Identify which cell holds the provided text, then report its (X, Y) central coordinate. 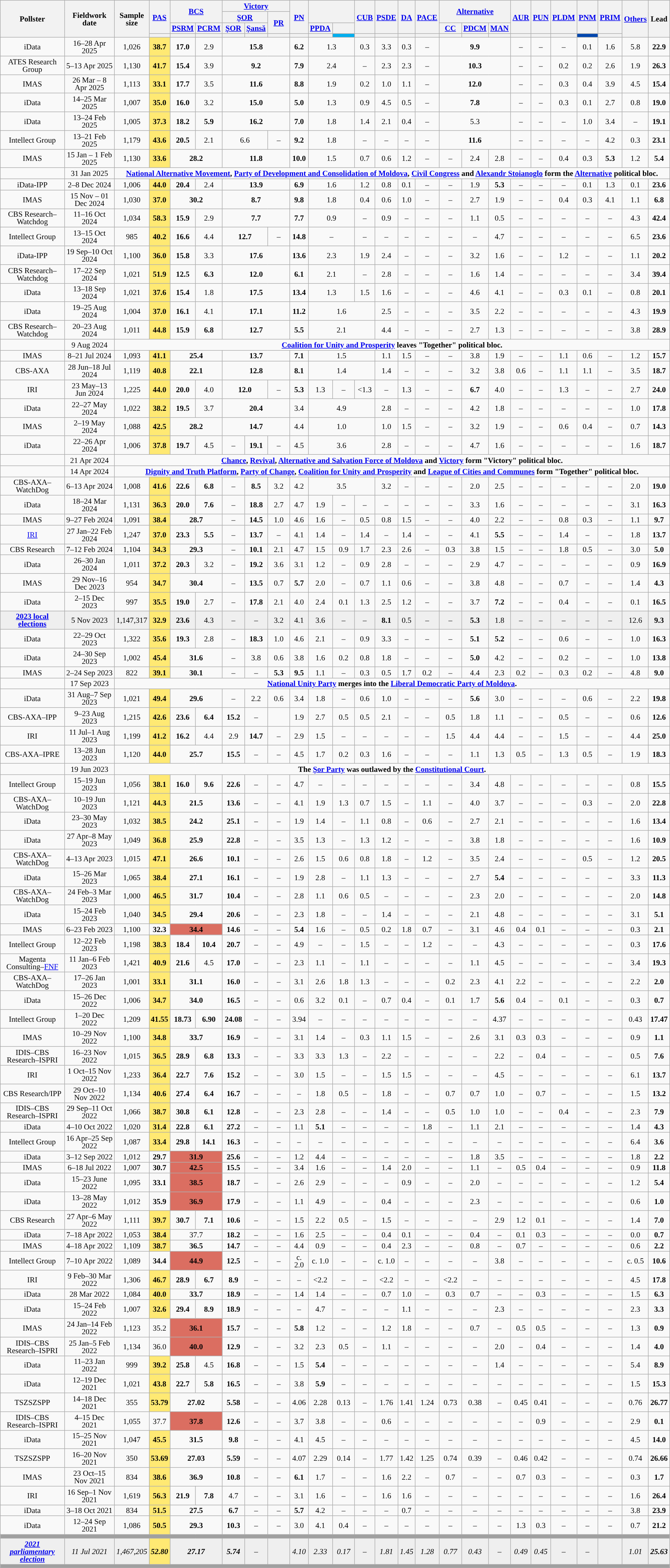
1,113 (132, 84)
31.7 (196, 896)
32.6 (159, 1309)
27.02 (196, 1402)
Pollster (32, 19)
1,055 (132, 1421)
41.6 (159, 486)
25.8 (183, 1365)
AUR (521, 17)
22.9 (659, 47)
2–8 Dec 2024 (89, 184)
13.9 (256, 184)
10–19 Jun 2023 (89, 803)
52.80 (159, 1552)
PSRM (183, 28)
29.7 (159, 1157)
13.5 (256, 583)
7–10 Apr 2022 (89, 1261)
10.8 (234, 1477)
1,421 (132, 963)
15–24 Feb 2023 (89, 914)
1,004 (132, 311)
13–15 Oct 2024 (89, 237)
23.9 (659, 1510)
40.6 (159, 1093)
6.5 (635, 237)
17 Sep 2023 (89, 684)
19.7 (183, 445)
3–12 Sep 2022 (89, 1157)
38.1 (159, 784)
2–19 May 2024 (89, 426)
2.29 (321, 1458)
11–23 Jan 2022 (89, 1365)
20.2 (659, 255)
14 Apr 2024 (89, 471)
35.0 (159, 103)
16.8 (234, 1365)
1,032 (132, 821)
25.1 (234, 821)
8.7 (256, 199)
1,065 (132, 877)
1,034 (132, 218)
3–18 Oct 2021 (89, 1510)
1,008 (132, 486)
9 Aug 2024 (89, 345)
27 Apr–6 May 2022 (89, 1220)
37.3 (159, 121)
1.28 (427, 1552)
1,209 (132, 1019)
997 (132, 602)
13.2 (659, 1093)
27 Apr–8 May 2023 (89, 840)
17.9 (234, 1201)
18.8 (256, 505)
16 Apr–25 Sep 2022 (89, 1142)
44.9 (196, 1261)
999 (132, 1365)
4.37 (500, 1019)
36.4 (159, 1075)
355 (132, 1402)
14.0 (659, 1440)
26 Mar – 8 Apr 2025 (89, 84)
7–12 Feb 2024 (89, 549)
35.9 (159, 1201)
24 Feb–3 Mar 2023 (89, 896)
14.5 (256, 520)
1–20 Dec 2022 (89, 1019)
PCRM (209, 28)
43.6 (159, 140)
0.17 (344, 1552)
1.01 (635, 1552)
1.41 (407, 1402)
19.5 (183, 408)
8.5 (256, 486)
1.81 (387, 1552)
350 (132, 1458)
15–25 Nov 2021 (89, 1440)
21.2 (659, 1525)
1,121 (132, 803)
2.33 (321, 1552)
9.6 (209, 784)
6.6 (245, 140)
31 Aug–7 Sep 2023 (89, 699)
16.6 (183, 237)
6.2 (299, 47)
0.42 (541, 1458)
11 Jul–1 Aug 2023 (89, 736)
26.6 (196, 859)
1,306 (132, 1279)
CC (450, 28)
24.08 (234, 1019)
24.0 (659, 389)
11 Jul 2021 (89, 1552)
19 Sep–10 Oct 2024 (89, 255)
13–28 May 2022 (89, 1201)
1,199 (132, 736)
20.1 (659, 292)
32.3 (159, 930)
5.58 (234, 1402)
44.3 (159, 803)
Dignity and Truth Platform, Party of Change, Coalition for Unity and Prosperity and League of Cities and Communes form "Together" political bloc. (392, 471)
ATES Research Group (32, 65)
25.7 (196, 754)
13–21 Feb 2025 (89, 140)
4.06 (299, 1402)
9.0 (659, 672)
8–21 Jul 2024 (89, 356)
1.76 (387, 1402)
18.73 (183, 1019)
9.9 (475, 47)
19.8 (659, 699)
11.3 (659, 877)
0.49 (521, 1552)
26.66 (659, 1458)
5 Nov 2023 (89, 620)
38.3 (159, 944)
17.5 (256, 292)
34.8 (159, 1037)
35.2 (159, 1328)
58.3 (159, 218)
25.63 (659, 1552)
29 Sep–11 Oct 2022 (89, 1112)
1.25 (427, 1458)
41.55 (159, 1019)
15–26 Mar 2023 (89, 877)
0.14 (344, 1458)
PSDE (387, 17)
6–18 Jul 2022 (89, 1168)
1,225 (132, 389)
1,109 (132, 1246)
11–16 Oct 2024 (89, 218)
954 (132, 583)
15–19 Jun 2023 (89, 784)
1,001 (132, 982)
17.7 (183, 84)
1,147,317 (132, 620)
Others (635, 19)
41.2 (159, 736)
CBS-AXA–IPRE (32, 754)
4–18 Apr 2022 (89, 1246)
18.4 (183, 944)
1,026 (132, 47)
24 Jan–14 Feb 2022 (89, 1328)
CBS-AXA–IPP (32, 717)
PAS (159, 17)
6.9 (299, 184)
28.7 (196, 520)
19 Jun 2023 (89, 769)
2–15 Dec 2023 (89, 602)
15–23 June 2022 (89, 1183)
16–28 Apr 2025 (89, 47)
38.2 (159, 408)
PLDM (564, 17)
2–24 Sep 2023 (89, 672)
15–26 Dec 2022 (89, 1000)
40.2 (159, 237)
10–29 Nov 2022 (89, 1037)
4–10 Oct 2022 (89, 1127)
4–15 Dec 2021 (89, 1421)
13–28 Jun 2023 (89, 754)
13.3 (234, 1056)
1,131 (132, 505)
14–18 Dec 2021 (89, 1402)
1,022 (132, 408)
50.5 (159, 1525)
2023 local elections (32, 620)
4.07 (299, 1458)
13.8 (659, 657)
26.77 (659, 1402)
5.59 (234, 1458)
34.0 (196, 1000)
16–23 Nov 2022 (89, 1056)
DA (407, 17)
1,002 (132, 657)
33.4 (159, 1142)
20.7 (234, 944)
36.1 (196, 1328)
27.1 (196, 877)
1,215 (132, 717)
2021 parliamentary election (32, 1552)
45.4 (159, 657)
23.3 (183, 534)
39.7 (159, 1220)
31 Jan 2025 (89, 174)
21.9 (183, 1495)
10.0 (299, 158)
53.79 (159, 1402)
27.4 (183, 1093)
16.7 (234, 1093)
PDCM (475, 28)
0.77 (450, 1552)
6.90 (209, 1019)
1,120 (132, 754)
Lead (659, 19)
22.1 (196, 371)
10.9 (659, 840)
1,179 (132, 140)
31.5 (196, 1440)
Șansă (256, 28)
1,123 (132, 1328)
43.8 (159, 1384)
11 Jan–6 Feb 2023 (89, 963)
31.4 (159, 1127)
14–25 Mar 2025 (89, 103)
1 Oct–15 Nov 2022 (89, 1075)
25 Jan–5 Feb 2022 (89, 1346)
23.1 (659, 140)
4.10 (299, 1552)
12.9 (234, 1346)
16 Sep–1 Nov 2021 (89, 1495)
7–18 Apr 2022 (89, 1235)
9–27 Feb 2024 (89, 520)
29 Nov–16 Dec 2023 (89, 583)
40.9 (159, 963)
12–22 Feb 2023 (89, 944)
PNM (587, 17)
1,104 (132, 549)
15 Jan – 1 Feb 2025 (89, 158)
17–22 Sep 2024 (89, 274)
46.5 (159, 896)
13–24 Feb 2025 (89, 121)
40.8 (159, 371)
Coalition for Unity and Prosperity leaves "Together" political bloc. (392, 345)
Chance, Revival, Alternative and Salvation Force of Moldova and Victory form "Victory" political bloc. (392, 460)
20–23 Aug 2024 (89, 330)
23–30 May 2023 (89, 821)
6–13 Apr 2024 (89, 486)
7.2 (500, 602)
14.3 (659, 426)
24–30 Sep 2023 (89, 657)
29.8 (183, 1142)
5.74 (234, 1552)
20.3 (183, 564)
29 Oct–10 Nov 2022 (89, 1093)
1.77 (387, 1458)
47.1 (159, 859)
46.7 (159, 1279)
39.1 (159, 672)
0.39 (475, 1458)
22–29 Oct 2023 (89, 639)
9.5 (299, 672)
1,089 (132, 1261)
56.3 (159, 1495)
31.1 (196, 982)
17–26 Jan 2023 (89, 982)
1,066 (132, 1112)
19.9 (659, 311)
1,247 (132, 534)
0.73 (450, 1402)
41.7 (159, 65)
0.41 (541, 1402)
13–18 Sep 2024 (89, 292)
21.5 (196, 803)
49.4 (159, 699)
24.2 (196, 821)
c. 2.0 (299, 1261)
45.5 (159, 1440)
1,020 (132, 1127)
The Șor Party was outlawed by the Constitutional Court. (392, 769)
1,049 (132, 840)
32.9 (159, 620)
1,111 (132, 1220)
34.3 (159, 549)
26–30 Jan 2024 (89, 564)
1.42 (407, 1458)
5–13 Apr 2025 (89, 65)
1,030 (132, 199)
Victory (256, 6)
1,040 (132, 914)
27.5 (196, 1510)
9 Feb–30 Mar 2022 (89, 1279)
1,233 (132, 1075)
15.0 (256, 103)
8.8 (299, 84)
PN (299, 17)
17.1 (256, 311)
29.6 (196, 699)
1,619 (132, 1495)
42.6 (159, 717)
Fieldwork date (89, 19)
42.4 (659, 218)
19–25 Aug 2024 (89, 311)
25.6 (234, 1157)
22–26 Apr 2024 (89, 445)
Samplesize (132, 19)
14.1 (209, 1142)
BCS (196, 11)
2.28 (321, 1402)
0.0 (635, 1235)
PPDA (321, 28)
PACE (427, 17)
27.17 (196, 1552)
1,095 (132, 1183)
1,047 (132, 1440)
1,093 (132, 356)
1,005 (132, 121)
14.6 (234, 930)
National Unity Party merges into the Liberal Democratic Party of Moldova. (392, 684)
36.3 (159, 505)
1,119 (132, 371)
21.6 (183, 963)
MAN (500, 28)
1,198 (132, 944)
37.2 (159, 564)
4–13 Apr 2023 (89, 859)
39.4 (659, 274)
34.5 (159, 914)
30.4 (196, 583)
37.6 (159, 292)
PR (279, 23)
23 Oct–15 Nov 2021 (89, 1477)
Alternative (475, 11)
PRIM (610, 17)
19.2 (256, 564)
1.45 (407, 1552)
0.38 (475, 1402)
0.76 (635, 1402)
31.9 (196, 1157)
CBS Research/IPP (32, 1093)
27 Jan–22 Feb 2024 (89, 534)
1,322 (132, 639)
1,087 (132, 1142)
30.8 (183, 1112)
18–24 Mar 2024 (89, 505)
22–27 May 2024 (89, 408)
6–23 Feb 2023 (89, 930)
20.6 (234, 914)
985 (132, 237)
39.2 (159, 1365)
41.1 (159, 356)
38.6 (159, 1477)
1,053 (132, 1235)
27.2 (234, 1127)
25.4 (196, 356)
25.9 (196, 840)
1.24 (427, 1402)
27.03 (196, 1458)
9.3 (659, 620)
822 (132, 672)
9–23 Aug 2023 (89, 717)
1,091 (132, 520)
28 Mar 2022 (89, 1294)
11.2 (299, 311)
3.94 (299, 1019)
9.7 (659, 520)
1,084 (132, 1294)
1,088 (132, 426)
26.3 (659, 65)
30.1 (196, 672)
35.5 (159, 602)
0.46 (521, 1458)
28 Jun–18 Jul 2024 (89, 371)
5.2 (500, 639)
12–19 Dec 2021 (89, 1384)
16–20 Nov 2021 (89, 1458)
CUB (365, 17)
23 May–13 Jun 2024 (89, 389)
51.9 (159, 274)
44.8 (159, 330)
1,056 (132, 784)
CBS-AXA (32, 371)
30.2 (196, 199)
15 Nov – 01 Dec 2024 (89, 199)
c. 0.5 (635, 1261)
21 Apr 2024 (89, 460)
15–24 Feb 2022 (89, 1309)
1,000 (132, 896)
51.5 (159, 1510)
36.8 (159, 840)
0.13 (344, 1402)
17.47 (659, 1019)
<1.3 (365, 389)
26.4 (659, 1495)
15.3 (659, 1384)
Magenta Consulting–FNF (32, 963)
1,086 (132, 1525)
12–24 Sep 2021 (89, 1525)
53.69 (159, 1458)
25.0 (659, 736)
1,467,205 (132, 1552)
33.6 (159, 158)
35.6 (159, 639)
31.6 (196, 657)
PUN (541, 17)
